Extract the (X, Y) coordinate from the center of the cell holding the provided text.  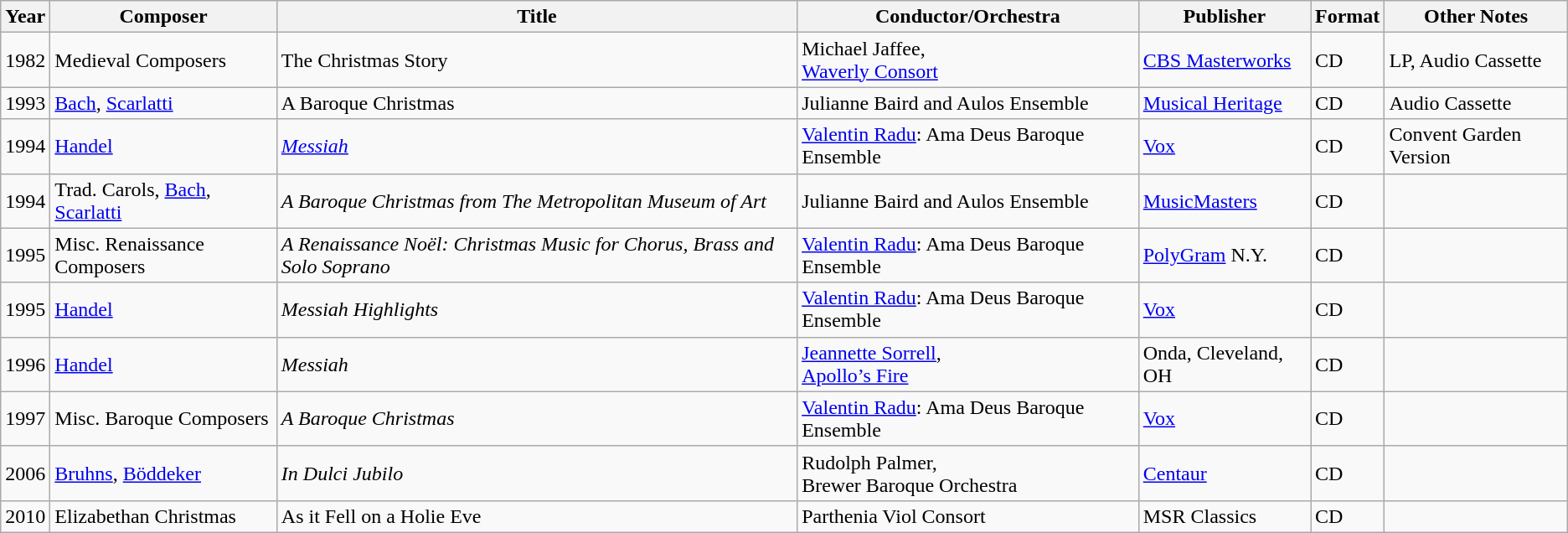
Year (25, 17)
Messiah Highlights (536, 310)
A Renaissance Noël: Christmas Music for Chorus, Brass and Solo Soprano (536, 255)
2010 (25, 516)
Parthenia Viol Consort (968, 516)
MusicMasters (1225, 201)
In Dulci Jubilo (536, 473)
Musical Heritage (1225, 103)
Audio Cassette (1476, 103)
As it Fell on a Holie Eve (536, 516)
1996 (25, 364)
Publisher (1225, 17)
Title (536, 17)
1982 (25, 60)
Onda, Cleveland, OH (1225, 364)
Bach, Scarlatti (164, 103)
Centaur (1225, 473)
Misc. Baroque Composers (164, 419)
Bruhns, Böddeker (164, 473)
Other Notes (1476, 17)
1993 (25, 103)
PolyGram N.Y. (1225, 255)
Rudolph Palmer,Brewer Baroque Orchestra (968, 473)
Conductor/Orchestra (968, 17)
Jeannette Sorrell,Apollo’s Fire (968, 364)
1997 (25, 419)
Medieval Composers (164, 60)
Elizabethan Christmas (164, 516)
2006 (25, 473)
LP, Audio Cassette (1476, 60)
MSR Classics (1225, 516)
Format (1348, 17)
CBS Masterworks (1225, 60)
Composer (164, 17)
Michael Jaffee,Waverly Consort (968, 60)
The Christmas Story (536, 60)
Convent Garden Version (1476, 146)
Trad. Carols, Bach, Scarlatti (164, 201)
Misc. Renaissance Composers (164, 255)
A Baroque Christmas from The Metropolitan Museum of Art (536, 201)
